For the text-containing cell, return its midpoint in [X, Y] coordinate format. 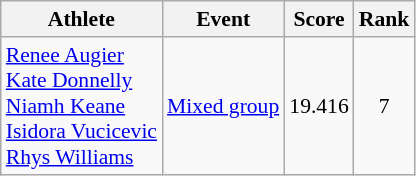
Event [223, 19]
Score [318, 19]
19.416 [318, 106]
7 [384, 106]
Rank [384, 19]
Athlete [82, 19]
Renee AugierKate DonnellyNiamh KeaneIsidora VucicevicRhys Williams [82, 106]
Mixed group [223, 106]
